From the cell containing the given text, extract its center point as [x, y] coordinate. 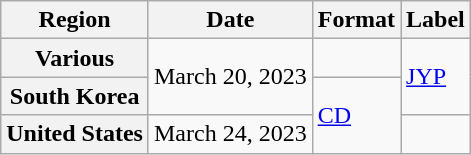
CD [356, 115]
March 20, 2023 [230, 77]
United States [75, 134]
Various [75, 58]
Format [356, 20]
Label [436, 20]
Region [75, 20]
March 24, 2023 [230, 134]
South Korea [75, 96]
Date [230, 20]
JYP [436, 77]
